Identify which cell holds the provided text, then report its [x, y] central coordinate. 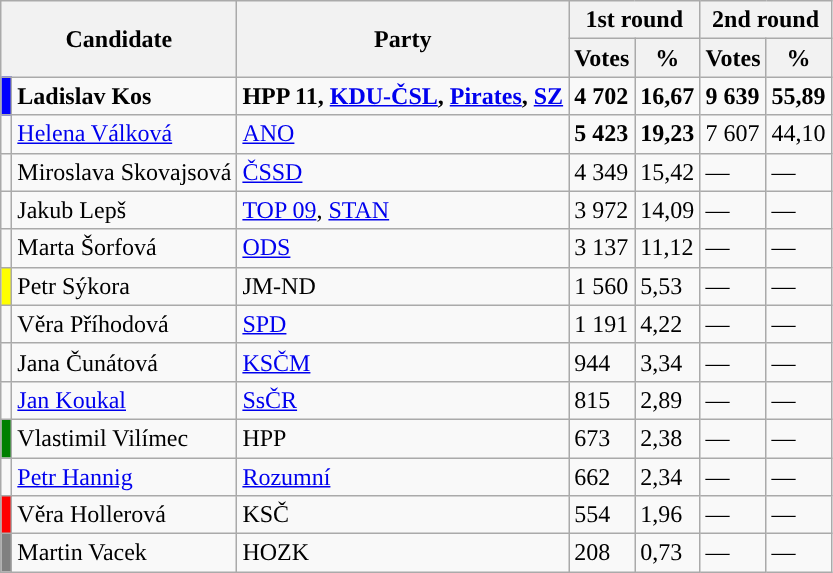
KSČ [403, 515]
Jan Koukal [124, 400]
Jana Čunátová [124, 362]
7 607 [733, 134]
1st round [634, 20]
5,53 [668, 286]
4 702 [602, 96]
3,34 [668, 362]
Petr Sýkora [124, 286]
Jakub Lepš [124, 210]
1,96 [668, 515]
Helena Válková [124, 134]
Věra Hollerová [124, 515]
Petr Hannig [124, 477]
9 639 [733, 96]
Miroslava Skovajsová [124, 172]
11,12 [668, 248]
1 191 [602, 324]
16,67 [668, 96]
ODS [403, 248]
Ladislav Kos [124, 96]
55,89 [798, 96]
KSČM [403, 362]
Candidate [119, 39]
SsČR [403, 400]
3 972 [602, 210]
ČSSD [403, 172]
ANO [403, 134]
JM-ND [403, 286]
Vlastimil Vilímec [124, 438]
2,89 [668, 400]
5 423 [602, 134]
815 [602, 400]
673 [602, 438]
Věra Příhodová [124, 324]
TOP 09, STAN [403, 210]
19,23 [668, 134]
14,09 [668, 210]
3 137 [602, 248]
15,42 [668, 172]
HOZK [403, 553]
554 [602, 515]
2nd round [766, 20]
Rozumní [403, 477]
Martin Vacek [124, 553]
1 560 [602, 286]
2,38 [668, 438]
0,73 [668, 553]
2,34 [668, 477]
44,10 [798, 134]
944 [602, 362]
HPP 11, KDU-ČSL, Pirates, SZ [403, 96]
Party [403, 39]
208 [602, 553]
SPD [403, 324]
4,22 [668, 324]
Marta Šorfová [124, 248]
662 [602, 477]
HPP [403, 438]
4 349 [602, 172]
